Locate the cell with the specified text and output its (x, y) center coordinate. 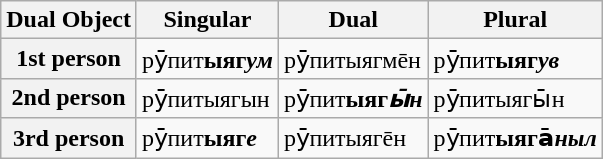
рӯпитыягмēн (353, 59)
рӯпитыягум (207, 59)
1st person (69, 59)
Singular (207, 20)
рӯпитыягын (207, 98)
Dual Object (69, 20)
рӯпитыягēн (353, 138)
рӯпитыяга̄ныл (515, 138)
Dual (353, 20)
рӯпитыягув (515, 59)
2nd person (69, 98)
рӯпитыяге (207, 138)
Plural (515, 20)
3rd person (69, 138)
